Identify which cell holds the provided text, then report its (x, y) central coordinate. 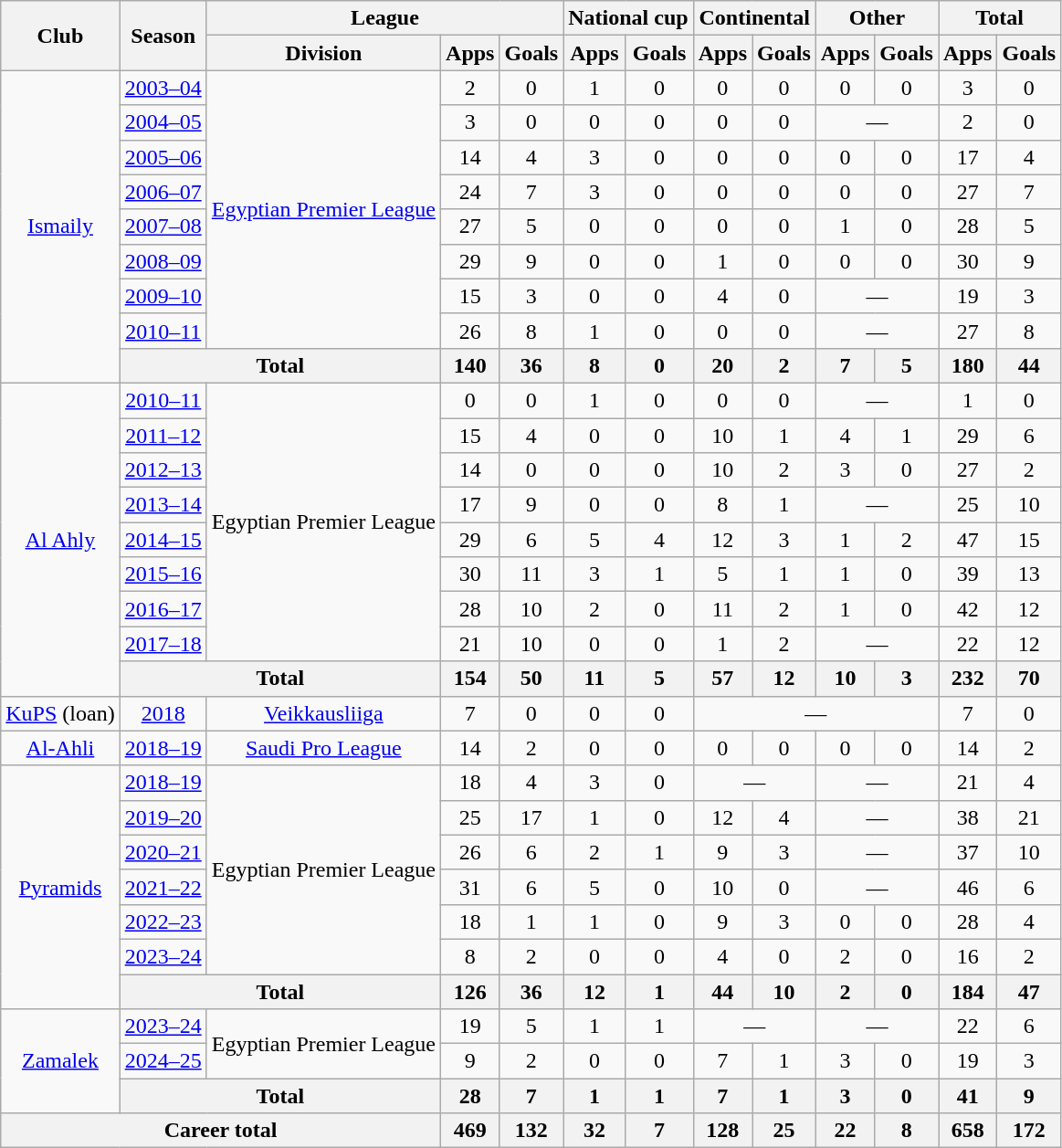
2009–10 (163, 296)
31 (470, 887)
2008–09 (163, 261)
Season (163, 36)
132 (531, 1131)
Pyramids (60, 887)
Other (877, 18)
126 (470, 991)
42 (968, 609)
Continental (754, 18)
20 (722, 365)
658 (968, 1131)
2016–17 (163, 609)
70 (1029, 679)
16 (968, 956)
2006–07 (163, 192)
2020–21 (163, 852)
National cup (628, 18)
24 (470, 192)
2007–08 (163, 226)
57 (722, 679)
13 (1029, 574)
2011–12 (163, 436)
Al-Ahli (60, 748)
180 (968, 365)
32 (594, 1131)
2019–20 (163, 817)
2012–13 (163, 470)
Veikkausliiga (323, 713)
Al Ahly (60, 539)
41 (968, 1096)
39 (968, 574)
Saudi Pro League (323, 748)
2017–18 (163, 644)
154 (470, 679)
37 (968, 852)
2013–14 (163, 505)
2015–16 (163, 574)
140 (470, 365)
KuPS (loan) (60, 713)
Career total (221, 1131)
League (384, 18)
2022–23 (163, 922)
172 (1029, 1131)
2018 (163, 713)
128 (722, 1131)
38 (968, 817)
Club (60, 36)
232 (968, 679)
46 (968, 887)
2004–05 (163, 122)
2024–25 (163, 1061)
50 (531, 679)
2005–06 (163, 157)
2003–04 (163, 88)
2014–15 (163, 540)
Ismaily (60, 226)
Zamalek (60, 1061)
184 (968, 991)
2021–22 (163, 887)
469 (470, 1131)
Division (323, 53)
